Locate the cell with the specified text and output its [X, Y] center coordinate. 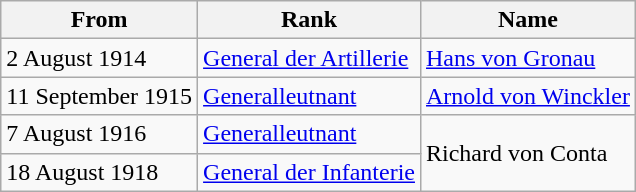
2 August 1914 [100, 58]
Rank [310, 20]
From [100, 20]
7 August 1916 [100, 134]
Hans von Gronau [528, 58]
18 August 1918 [100, 172]
General der Infanterie [310, 172]
Richard von Conta [528, 153]
11 September 1915 [100, 96]
Arnold von Winckler [528, 96]
General der Artillerie [310, 58]
Name [528, 20]
